Scan for the cell matching the given text and deliver its (x, y) coordinate at center. 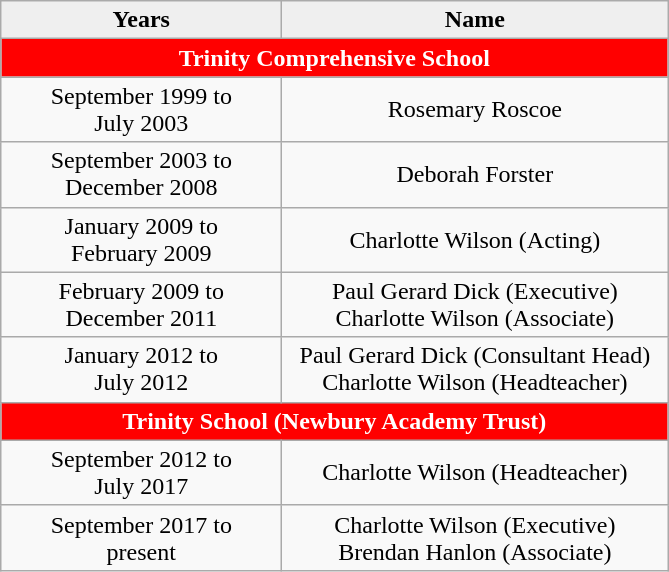
Trinity Comprehensive School (334, 58)
September 2003 toDecember 2008 (142, 174)
Charlotte Wilson (Headteacher) (475, 472)
February 2009 toDecember 2011 (142, 304)
January 2009 toFebruary 2009 (142, 240)
Name (475, 20)
Paul Gerard Dick (Executive)Charlotte Wilson (Associate) (475, 304)
Charlotte Wilson (Acting) (475, 240)
September 2012 to July 2017 (142, 472)
Trinity School (Newbury Academy Trust) (334, 421)
September 2017 to present (142, 538)
January 2012 toJuly 2012 (142, 370)
Paul Gerard Dick (Consultant Head)Charlotte Wilson (Headteacher) (475, 370)
Years (142, 20)
Rosemary Roscoe (475, 110)
Charlotte Wilson (Executive)Brendan Hanlon (Associate) (475, 538)
September 1999 toJuly 2003 (142, 110)
Deborah Forster (475, 174)
